Scan for the cell matching the given text and deliver its [x, y] coordinate at center. 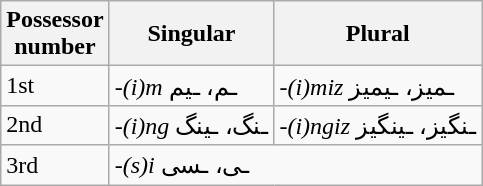
Singular [192, 34]
-(s)i ـی، ـسی [295, 165]
3rd [55, 165]
-(i)miz ـمیز، ـیمیز [378, 86]
-(i)m ـم، ـیم [192, 86]
2nd [55, 125]
-(i)ng ـنگ، ـینگ [192, 125]
Plural [378, 34]
Possessornumber [55, 34]
-(i)ngiz ـنگیز، ـینگیز [378, 125]
1st [55, 86]
